Output the (x, y) coordinate of the center of the cell containing the given text.  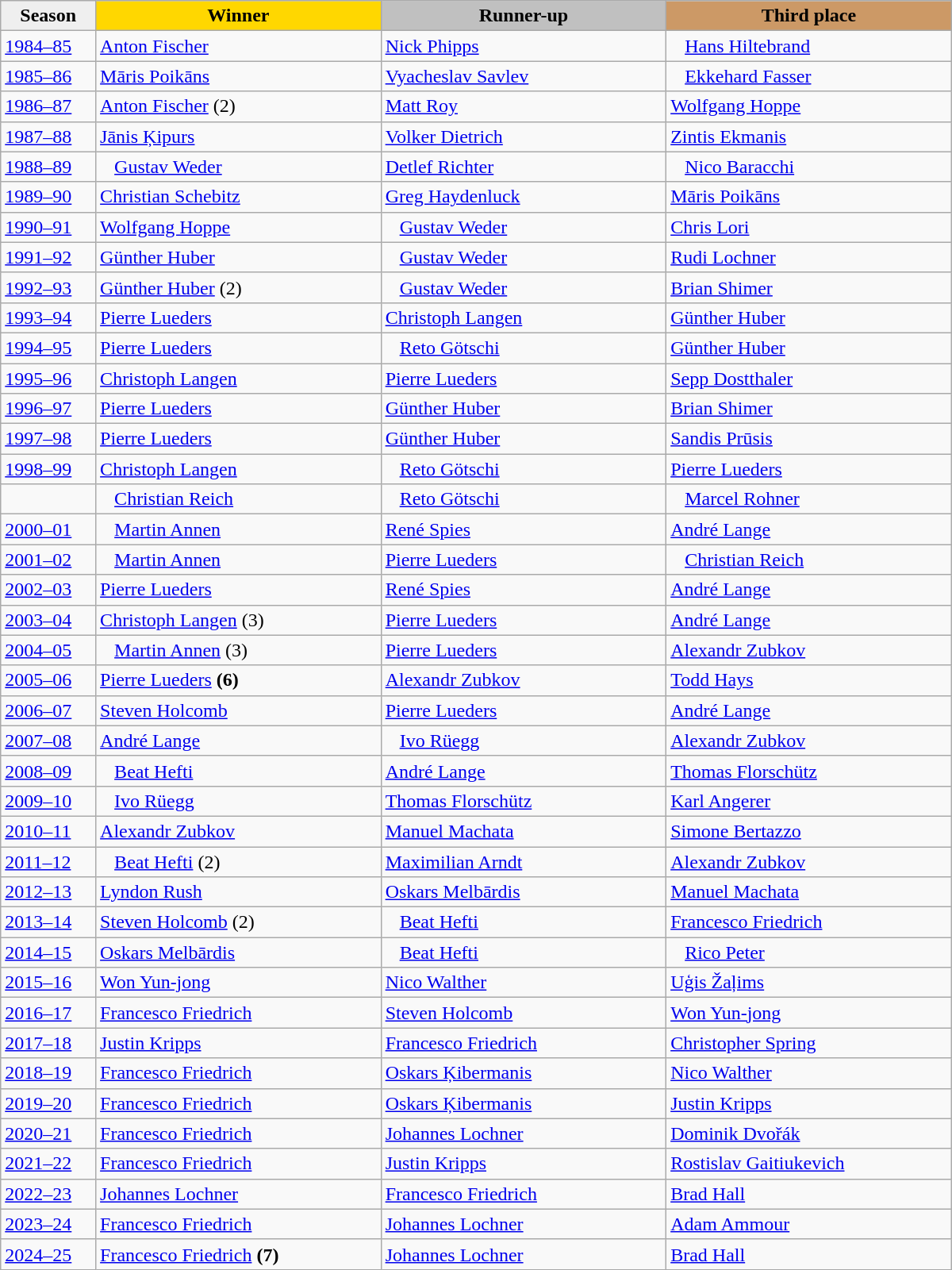
Detlef Richter (524, 167)
Adam Ammour (809, 1224)
1989–90 (48, 197)
Rico Peter (809, 952)
Matt Roy (524, 106)
Beat Hefti (2) (239, 861)
2001–02 (48, 560)
Winner (239, 16)
Nico Baracchi (809, 167)
1984–85 (48, 46)
Chris Lori (809, 227)
Greg Haydenluck (524, 197)
Vyacheslav Savlev (524, 76)
Christopher Spring (809, 1043)
2016–17 (48, 1013)
Maximilian Arndt (524, 861)
Günther Huber (2) (239, 287)
1992–93 (48, 287)
2000–01 (48, 529)
2006–07 (48, 710)
Todd Hays (809, 680)
Francesco Friedrich (7) (239, 1254)
Anton Fischer (239, 46)
Season (48, 16)
1988–89 (48, 167)
2015–16 (48, 983)
Christoph Langen (3) (239, 620)
Hans Hiltebrand (809, 46)
Uģis Žaļims (809, 983)
2002–03 (48, 590)
Steven Holcomb (2) (239, 922)
1986–87 (48, 106)
Lyndon Rush (239, 892)
2003–04 (48, 620)
Dominik Dvořák (809, 1133)
2019–20 (48, 1103)
Rudi Lochner (809, 257)
2021–22 (48, 1164)
Nick Phipps (524, 46)
Sandis Prūsis (809, 439)
Runner-up (524, 16)
Karl Angerer (809, 801)
1998–99 (48, 469)
Volker Dietrich (524, 137)
Marcel Rohner (809, 499)
2018–19 (48, 1073)
2007–08 (48, 741)
2023–24 (48, 1224)
Pierre Lueders (6) (239, 680)
1991–92 (48, 257)
1990–91 (48, 227)
2024–25 (48, 1254)
2017–18 (48, 1043)
Ekkehard Fasser (809, 76)
2020–21 (48, 1133)
Jānis Ķipurs (239, 137)
2013–14 (48, 922)
Zintis Ekmanis (809, 137)
2014–15 (48, 952)
2004–05 (48, 650)
2008–09 (48, 771)
1996–97 (48, 409)
2010–11 (48, 831)
Anton Fischer (2) (239, 106)
Christian Schebitz (239, 197)
Martin Annen (3) (239, 650)
1997–98 (48, 439)
Rostislav Gaitiukevich (809, 1164)
1995–96 (48, 379)
Simone Bertazzo (809, 831)
Sepp Dostthaler (809, 379)
1993–94 (48, 317)
Third place (809, 16)
2009–10 (48, 801)
2011–12 (48, 861)
1985–86 (48, 76)
1994–95 (48, 348)
2012–13 (48, 892)
2005–06 (48, 680)
2022–23 (48, 1194)
1987–88 (48, 137)
